Scan for the cell matching the given text and deliver its [x, y] coordinate at center. 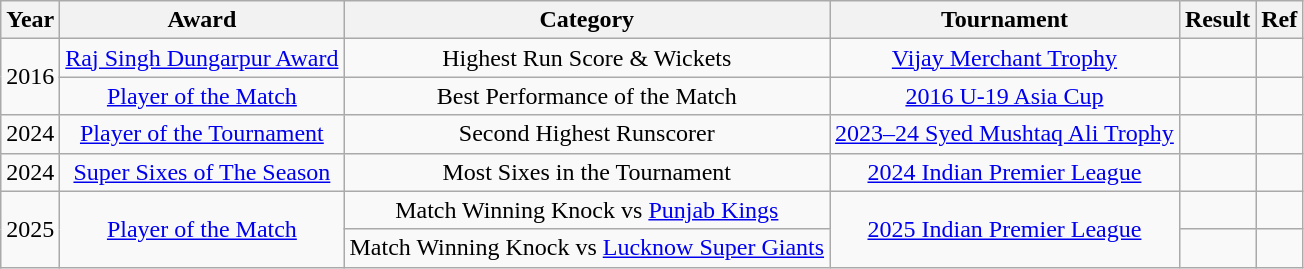
2016 U-19 Asia Cup [1005, 96]
2023–24 Syed Mushtaq Ali Trophy [1005, 134]
Player of the Tournament [202, 134]
Best Performance of the Match [587, 96]
Category [587, 20]
Ref [1280, 20]
Super Sixes of The Season [202, 172]
Vijay Merchant Trophy [1005, 58]
Highest Run Score & Wickets [587, 58]
Raj Singh Dungarpur Award [202, 58]
Tournament [1005, 20]
Most Sixes in the Tournament [587, 172]
Award [202, 20]
Year [30, 20]
2025 Indian Premier League [1005, 229]
2016 [30, 77]
Result [1217, 20]
Second Highest Runscorer [587, 134]
Match Winning Knock vs Lucknow Super Giants [587, 248]
Match Winning Knock vs Punjab Kings [587, 210]
2025 [30, 229]
2024 Indian Premier League [1005, 172]
